Locate the cell with the specified text and output its [x, y] center coordinate. 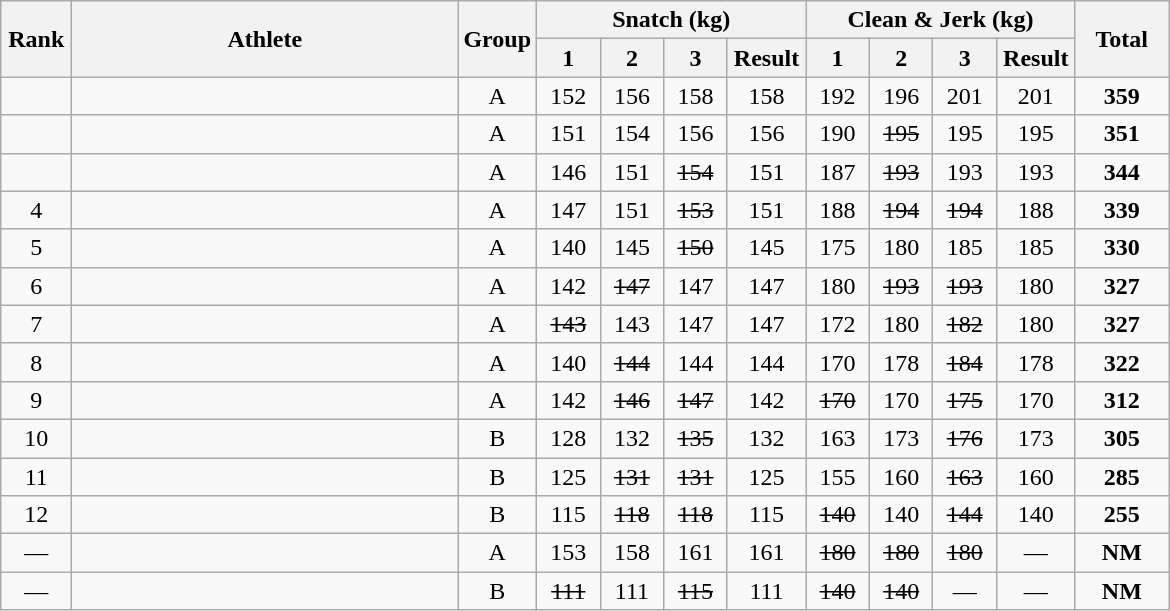
196 [901, 96]
Rank [36, 39]
351 [1122, 134]
192 [838, 96]
10 [36, 438]
Group [498, 39]
359 [1122, 96]
Clean & Jerk (kg) [940, 20]
182 [965, 324]
305 [1122, 438]
339 [1122, 210]
330 [1122, 248]
322 [1122, 362]
176 [965, 438]
7 [36, 324]
285 [1122, 477]
255 [1122, 515]
155 [838, 477]
172 [838, 324]
135 [696, 438]
Snatch (kg) [672, 20]
11 [36, 477]
5 [36, 248]
150 [696, 248]
344 [1122, 172]
6 [36, 286]
Total [1122, 39]
190 [838, 134]
128 [569, 438]
312 [1122, 400]
12 [36, 515]
4 [36, 210]
Athlete [265, 39]
8 [36, 362]
9 [36, 400]
152 [569, 96]
187 [838, 172]
184 [965, 362]
